Determine the (X, Y) coordinate at the center of the cell enclosing the given text.  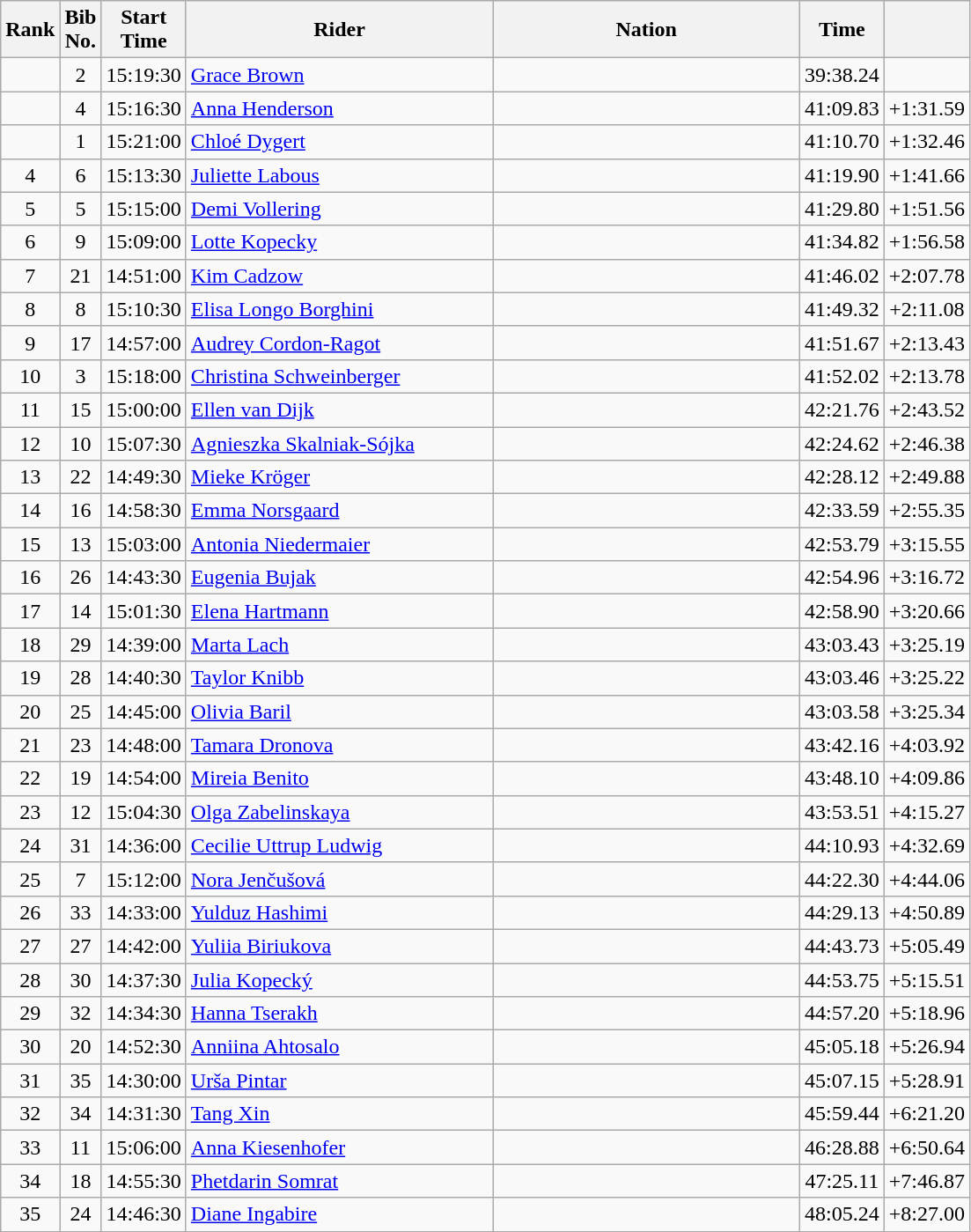
47:25.11 (842, 1181)
14:34:30 (143, 1014)
Emma Norsgaard (340, 511)
44:22.30 (842, 879)
+2:07.78 (926, 276)
Phetdarin Somrat (340, 1181)
Antonia Niedermaier (340, 544)
Olga Zabelinskaya (340, 812)
14:45:00 (143, 712)
Juliette Labous (340, 175)
Kim Cadzow (340, 276)
15:13:30 (143, 175)
41:34.82 (842, 242)
15:06:00 (143, 1147)
43:03.46 (842, 678)
Marta Lach (340, 645)
15:09:00 (143, 242)
14:37:30 (143, 980)
14:52:30 (143, 1047)
42:54.96 (842, 578)
42:33.59 (842, 511)
46:28.88 (842, 1147)
15:15:00 (143, 209)
+5:05.49 (926, 946)
+1:41.66 (926, 175)
14:43:30 (143, 578)
15:00:00 (143, 409)
14:40:30 (143, 678)
+1:56.58 (926, 242)
+2:43.52 (926, 409)
Elisa Longo Borghini (340, 309)
+2:13.78 (926, 376)
14:49:30 (143, 477)
+2:55.35 (926, 511)
+5:18.96 (926, 1014)
15:04:30 (143, 812)
41:46.02 (842, 276)
14:36:00 (143, 845)
45:07.15 (842, 1081)
Time (842, 30)
+4:44.06 (926, 879)
Yulduz Hashimi (340, 912)
41:09.83 (842, 108)
15:12:00 (143, 879)
+4:50.89 (926, 912)
15:03:00 (143, 544)
+7:46.87 (926, 1181)
Nora Jenčušová (340, 879)
42:24.62 (842, 443)
Cecilie Uttrup Ludwig (340, 845)
15:07:30 (143, 443)
Julia Kopecký (340, 980)
Rider (340, 30)
Grace Brown (340, 75)
Mieke Kröger (340, 477)
15:01:30 (143, 611)
42:21.76 (842, 409)
43:03.43 (842, 645)
Olivia Baril (340, 712)
15:16:30 (143, 108)
14:58:30 (143, 511)
+6:50.64 (926, 1147)
44:43.73 (842, 946)
43:42.16 (842, 745)
+5:28.91 (926, 1081)
14:33:00 (143, 912)
41:52.02 (842, 376)
3 (81, 376)
+2:11.08 (926, 309)
42:53.79 (842, 544)
Chloé Dygert (340, 142)
15:21:00 (143, 142)
39:38.24 (842, 75)
+8:27.00 (926, 1214)
+4:32.69 (926, 845)
14:42:00 (143, 946)
+4:03.92 (926, 745)
+3:20.66 (926, 611)
+3:16.72 (926, 578)
14:39:00 (143, 645)
+2:49.88 (926, 477)
43:48.10 (842, 778)
48:05.24 (842, 1214)
+3:25.34 (926, 712)
+2:46.38 (926, 443)
+3:15.55 (926, 544)
Anna Kiesenhofer (340, 1147)
Urša Pintar (340, 1081)
45:05.18 (842, 1047)
Eugenia Bujak (340, 578)
44:29.13 (842, 912)
42:28.12 (842, 477)
14:54:00 (143, 778)
14:48:00 (143, 745)
43:53.51 (842, 812)
41:10.70 (842, 142)
41:51.67 (842, 343)
+6:21.20 (926, 1114)
Diane Ingabire (340, 1214)
14:31:30 (143, 1114)
+1:51.56 (926, 209)
14:51:00 (143, 276)
14:30:00 (143, 1081)
Demi Vollering (340, 209)
Hanna Tserakh (340, 1014)
Audrey Cordon-Ragot (340, 343)
44:57.20 (842, 1014)
Bib No. (81, 30)
43:03.58 (842, 712)
15:10:30 (143, 309)
Yuliia Biriukova (340, 946)
15:18:00 (143, 376)
Agnieszka Skalniak-Sójka (340, 443)
Anna Henderson (340, 108)
+4:09.86 (926, 778)
+3:25.19 (926, 645)
+1:32.46 (926, 142)
Elena Hartmann (340, 611)
+4:15.27 (926, 812)
Tamara Dronova (340, 745)
44:53.75 (842, 980)
Anniina Ahtosalo (340, 1047)
+1:31.59 (926, 108)
Tang Xin (340, 1114)
+3:25.22 (926, 678)
45:59.44 (842, 1114)
14:55:30 (143, 1181)
+5:15.51 (926, 980)
Mireia Benito (340, 778)
14:46:30 (143, 1214)
Christina Schweinberger (340, 376)
Ellen van Dijk (340, 409)
15:19:30 (143, 75)
1 (81, 142)
Nation (646, 30)
14:57:00 (143, 343)
41:29.80 (842, 209)
+2:13.43 (926, 343)
41:49.32 (842, 309)
Taylor Knibb (340, 678)
Rank (30, 30)
+5:26.94 (926, 1047)
Start Time (143, 30)
Lotte Kopecky (340, 242)
41:19.90 (842, 175)
42:58.90 (842, 611)
44:10.93 (842, 845)
2 (81, 75)
